Find where the given text appears and provide that cell's center as (x, y) coordinate. 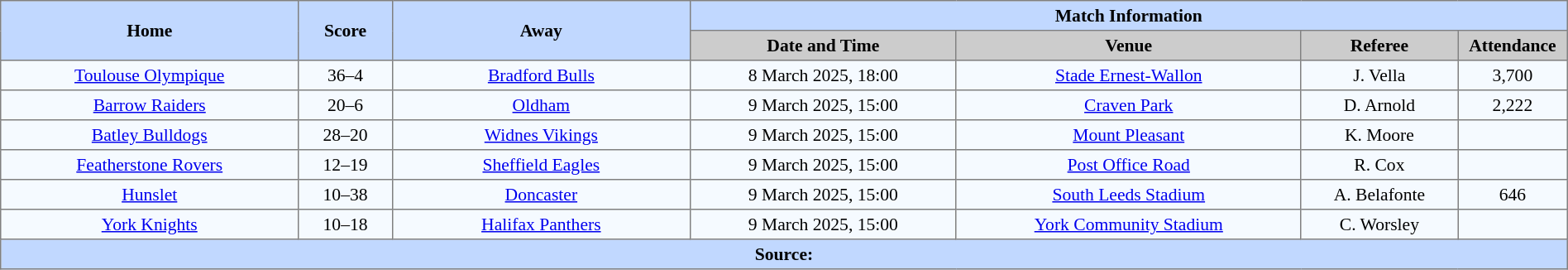
York Knights (150, 224)
K. Moore (1379, 135)
Featherstone Rovers (150, 165)
Bradford Bulls (541, 75)
Post Office Road (1128, 165)
20–6 (346, 105)
Halifax Panthers (541, 224)
Mount Pleasant (1128, 135)
28–20 (346, 135)
646 (1513, 195)
Referee (1379, 46)
Barrow Raiders (150, 105)
Match Information (1128, 16)
South Leeds Stadium (1128, 195)
Hunslet (150, 195)
2,222 (1513, 105)
Date and Time (823, 46)
C. Worsley (1379, 224)
Home (150, 31)
D. Arnold (1379, 105)
3,700 (1513, 75)
R. Cox (1379, 165)
Attendance (1513, 46)
J. Vella (1379, 75)
Craven Park (1128, 105)
36–4 (346, 75)
8 March 2025, 18:00 (823, 75)
A. Belafonte (1379, 195)
12–19 (346, 165)
Stade Ernest-Wallon (1128, 75)
Doncaster (541, 195)
Sheffield Eagles (541, 165)
York Community Stadium (1128, 224)
Oldham (541, 105)
Toulouse Olympique (150, 75)
10–18 (346, 224)
Batley Bulldogs (150, 135)
Widnes Vikings (541, 135)
Score (346, 31)
Venue (1128, 46)
10–38 (346, 195)
Source: (784, 254)
Away (541, 31)
